Detect which cell encompasses the target text, then output its (X, Y) center coordinate. 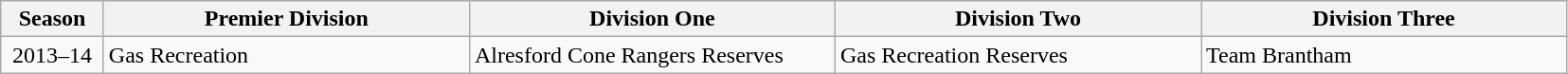
Gas Recreation (286, 55)
Division Three (1384, 19)
Division Two (1018, 19)
2013–14 (53, 55)
Gas Recreation Reserves (1018, 55)
Team Brantham (1384, 55)
Alresford Cone Rangers Reserves (652, 55)
Division One (652, 19)
Season (53, 19)
Premier Division (286, 19)
